From the cell containing the given text, extract its center point as (x, y) coordinate. 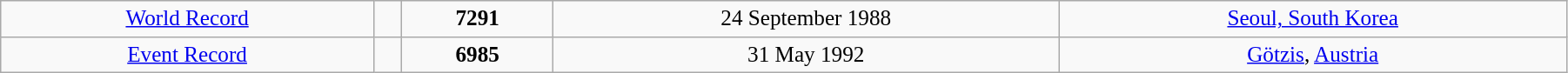
Event Record (188, 55)
31 May 1992 (806, 55)
6985 (478, 55)
Seoul, South Korea (1313, 19)
7291 (478, 19)
Götzis, Austria (1313, 55)
24 September 1988 (806, 19)
World Record (188, 19)
